From the cell containing the given text, extract its center point as [X, Y] coordinate. 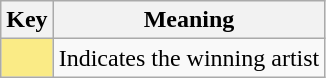
Key [27, 20]
Indicates the winning artist [189, 58]
Meaning [189, 20]
